Output the [x, y] coordinate of the center of the cell containing the given text.  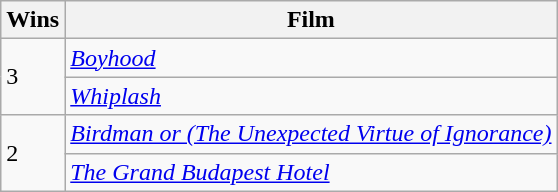
Boyhood [311, 58]
Birdman or (The Unexpected Virtue of Ignorance) [311, 134]
The Grand Budapest Hotel [311, 172]
Wins [33, 20]
2 [33, 153]
Whiplash [311, 96]
3 [33, 77]
Film [311, 20]
